Pinpoint the cell where the given text exists, returning its [x, y] midpoint coordinate. 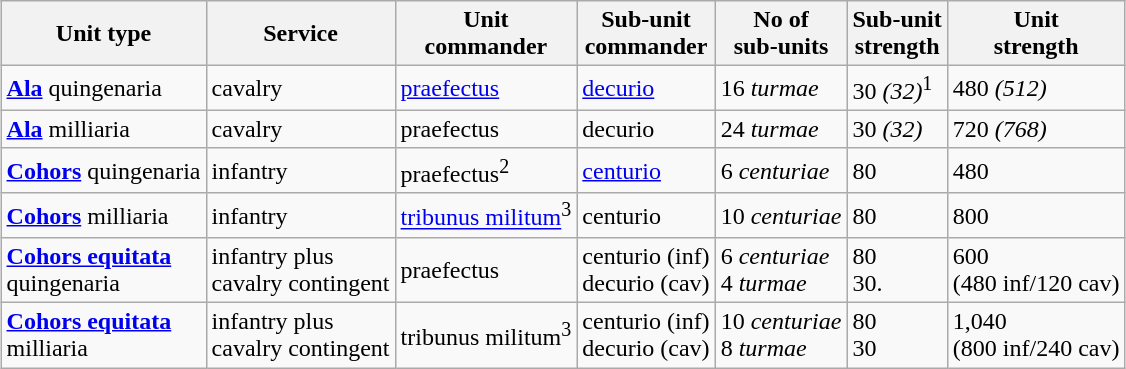
Cohors quingenaria [104, 170]
24 turmae [781, 129]
8030. [897, 270]
30 (32)1 [897, 88]
Cohors equitataquingenaria [104, 270]
Ala quingenaria [104, 88]
Unitcommander [486, 34]
6 centuriae [781, 170]
Unit type [104, 34]
10 centuriae8 turmae [781, 336]
600(480 inf/120 cav) [1036, 270]
Sub-unitcommander [646, 34]
480 (512) [1036, 88]
800 [1036, 216]
Sub-unitstrength [897, 34]
16 turmae [781, 88]
720 (768) [1036, 129]
Cohors equitatamilliaria [104, 336]
Cohors milliaria [104, 216]
Ala milliaria [104, 129]
8030 [897, 336]
10 centuriae [781, 216]
No ofsub-units [781, 34]
30 (32) [897, 129]
6 centuriae4 turmae [781, 270]
1,040(800 inf/240 cav) [1036, 336]
Service [300, 34]
480 [1036, 170]
praefectus2 [486, 170]
Unitstrength [1036, 34]
